Search for the cell housing the specified text and yield its (x, y) center coordinate. 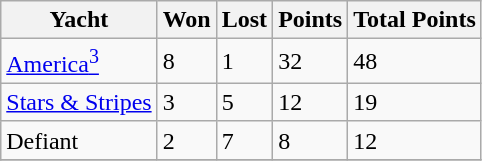
48 (415, 62)
3 (186, 102)
5 (244, 102)
Stars & Stripes (79, 102)
Total Points (415, 20)
32 (310, 62)
Won (186, 20)
America3 (79, 62)
7 (244, 140)
1 (244, 62)
Yacht (79, 20)
Points (310, 20)
2 (186, 140)
19 (415, 102)
Defiant (79, 140)
Lost (244, 20)
